Determine the [X, Y] coordinate at the center of the cell enclosing the given text.  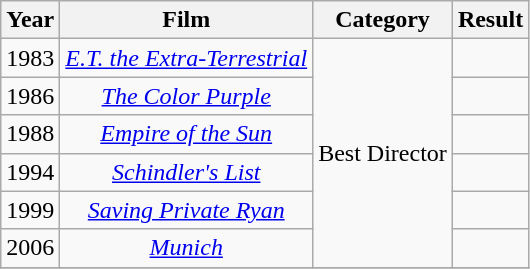
Result [490, 20]
1988 [30, 134]
Film [186, 20]
2006 [30, 248]
Empire of the Sun [186, 134]
Munich [186, 248]
Category [383, 20]
E.T. the Extra-Terrestrial [186, 58]
Best Director [383, 153]
1999 [30, 210]
Year [30, 20]
Saving Private Ryan [186, 210]
The Color Purple [186, 96]
1994 [30, 172]
Schindler's List [186, 172]
1983 [30, 58]
1986 [30, 96]
